Extract the (x, y) coordinate from the center of the cell holding the provided text.  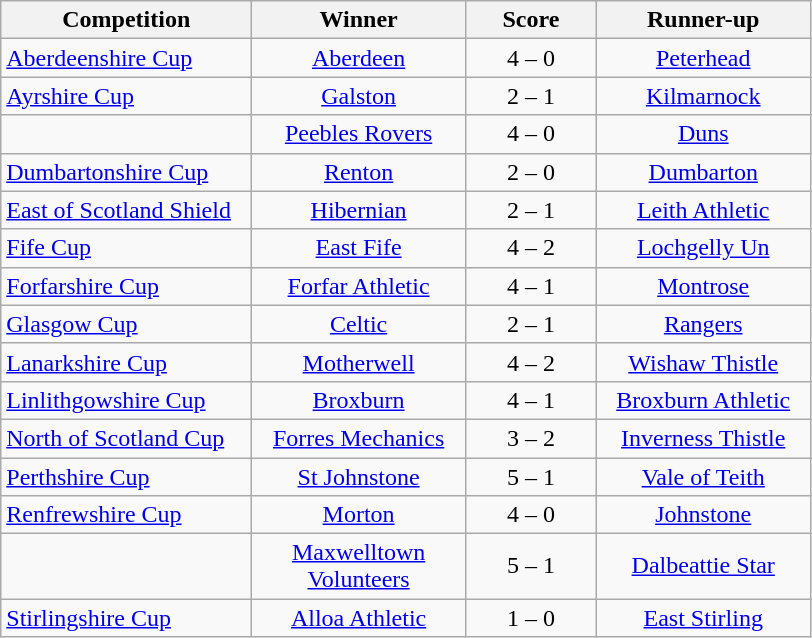
Kilmarnock (703, 96)
Competition (126, 20)
Wishaw Thistle (703, 362)
Renfrewshire Cup (126, 515)
Dalbeattie Star (703, 566)
Hibernian (359, 210)
East of Scotland Shield (126, 210)
Renton (359, 172)
Rangers (703, 324)
1 – 0 (530, 618)
Peebles Rovers (359, 134)
Celtic (359, 324)
Vale of Teith (703, 477)
St Johnstone (359, 477)
Maxwelltown Volunteers (359, 566)
Galston (359, 96)
Ayrshire Cup (126, 96)
East Fife (359, 248)
Winner (359, 20)
Lochgelly Un (703, 248)
East Stirling (703, 618)
Runner-up (703, 20)
Stirlingshire Cup (126, 618)
Broxburn (359, 400)
Fife Cup (126, 248)
Score (530, 20)
Montrose (703, 286)
Forres Mechanics (359, 438)
Lanarkshire Cup (126, 362)
Duns (703, 134)
2 – 0 (530, 172)
Peterhead (703, 58)
Dumbarton (703, 172)
Forfar Athletic (359, 286)
Johnstone (703, 515)
Dumbartonshire Cup (126, 172)
Aberdeen (359, 58)
Broxburn Athletic (703, 400)
Motherwell (359, 362)
North of Scotland Cup (126, 438)
3 – 2 (530, 438)
Forfarshire Cup (126, 286)
Alloa Athletic (359, 618)
Glasgow Cup (126, 324)
Perthshire Cup (126, 477)
Aberdeenshire Cup (126, 58)
Leith Athletic (703, 210)
Morton (359, 515)
Inverness Thistle (703, 438)
Linlithgowshire Cup (126, 400)
